Identify which cell holds the provided text, then report its (x, y) central coordinate. 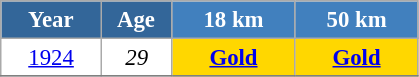
Age (136, 20)
1924 (52, 58)
18 km (234, 20)
50 km (356, 20)
29 (136, 58)
Year (52, 20)
